For the text-containing cell, return its midpoint in (X, Y) coordinate format. 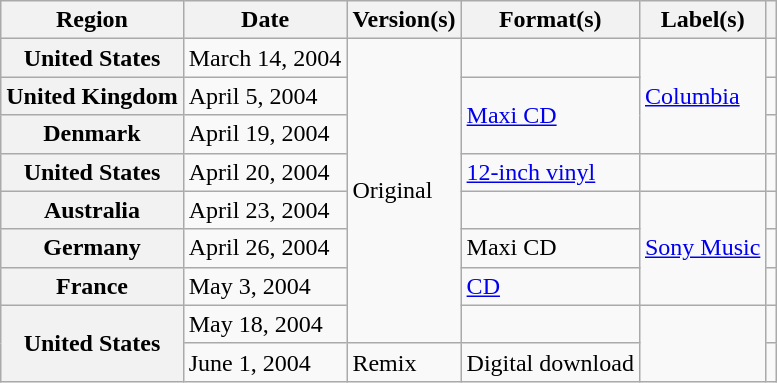
Version(s) (404, 20)
Australia (92, 210)
CD (550, 286)
May 18, 2004 (265, 324)
June 1, 2004 (265, 362)
April 19, 2004 (265, 134)
12-inch vinyl (550, 172)
Remix (404, 362)
April 23, 2004 (265, 210)
Label(s) (702, 20)
Format(s) (550, 20)
United Kingdom (92, 96)
Sony Music (702, 248)
Region (92, 20)
Date (265, 20)
Original (404, 191)
April 20, 2004 (265, 172)
April 26, 2004 (265, 248)
May 3, 2004 (265, 286)
April 5, 2004 (265, 96)
Columbia (702, 96)
March 14, 2004 (265, 58)
Digital download (550, 362)
Germany (92, 248)
France (92, 286)
Denmark (92, 134)
